Provide the [X, Y] coordinate of the cell's center where the given text is located.  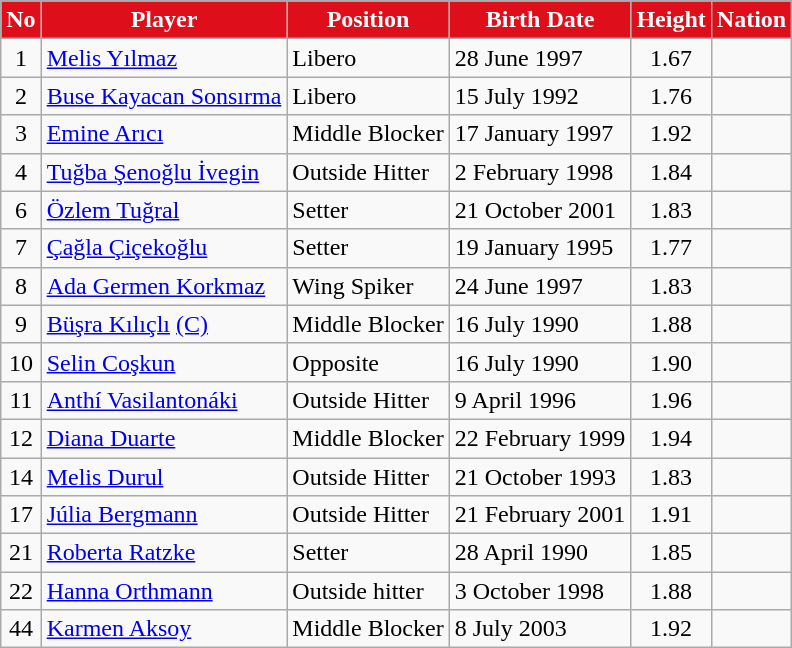
1.96 [671, 400]
1.76 [671, 96]
8 July 2003 [540, 629]
19 January 1995 [540, 248]
Özlem Tuğral [164, 210]
2 [21, 96]
44 [21, 629]
1.94 [671, 438]
Büşra Kılıçlı (C) [164, 324]
8 [21, 286]
7 [21, 248]
1.85 [671, 553]
Çağla Çiçekoğlu [164, 248]
Ada Germen Korkmaz [164, 286]
22 February 1999 [540, 438]
Tuğba Şenoğlu İvegin [164, 172]
1 [21, 58]
Júlia Bergmann [164, 515]
11 [21, 400]
3 [21, 134]
17 [21, 515]
Birth Date [540, 20]
Nation [751, 20]
Opposite [368, 362]
15 July 1992 [540, 96]
28 April 1990 [540, 553]
Outside hitter [368, 591]
21 October 1993 [540, 477]
12 [21, 438]
Emine Arıcı [164, 134]
4 [21, 172]
1.77 [671, 248]
21 October 2001 [540, 210]
Buse Kayacan Sonsırma [164, 96]
10 [21, 362]
Roberta Ratzke [164, 553]
Karmen Aksoy [164, 629]
17 January 1997 [540, 134]
Diana Duarte [164, 438]
Position [368, 20]
2 February 1998 [540, 172]
Selin Coşkun [164, 362]
1.90 [671, 362]
Height [671, 20]
22 [21, 591]
1.67 [671, 58]
Anthí Vasilantonáki [164, 400]
3 October 1998 [540, 591]
28 June 1997 [540, 58]
Melis Durul [164, 477]
14 [21, 477]
21 [21, 553]
Melis Yılmaz [164, 58]
21 February 2001 [540, 515]
1.91 [671, 515]
Player [164, 20]
24 June 1997 [540, 286]
1.84 [671, 172]
6 [21, 210]
Hanna Orthmann [164, 591]
Wing Spiker [368, 286]
No [21, 20]
9 [21, 324]
9 April 1996 [540, 400]
